Capture the cell that displays the provided text and extract its (X, Y) central coordinate. 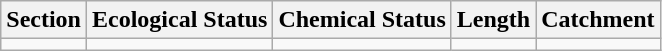
Length (493, 20)
Section (44, 20)
Chemical Status (362, 20)
Catchment (598, 20)
Ecological Status (179, 20)
